Output the [x, y] coordinate of the center of the cell containing the given text.  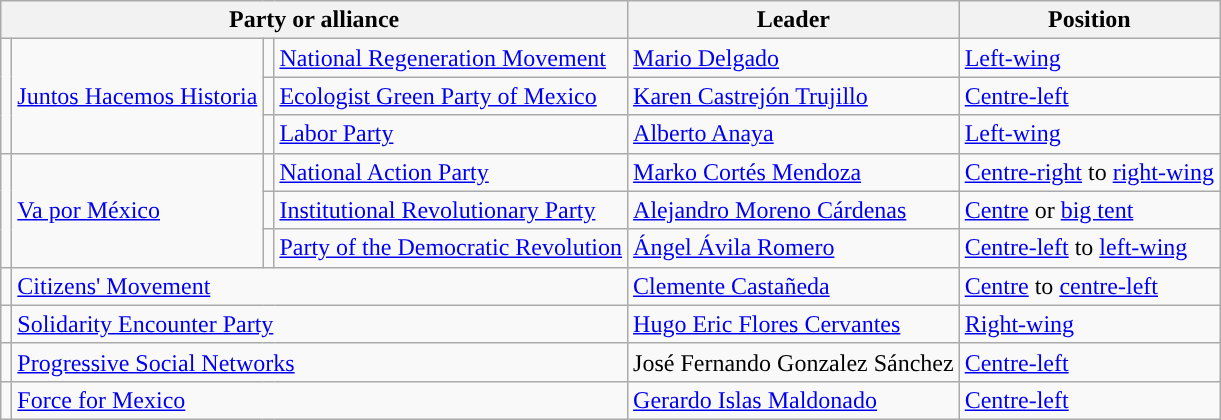
Alberto Anaya [794, 134]
Karen Castrejón Trujillo [794, 96]
Centre to centre-left [1089, 286]
Mario Delgado [794, 58]
José Fernando Gonzalez Sánchez [794, 362]
Juntos Hacemos Historia [138, 96]
Centre or big tent [1089, 210]
Clemente Castañeda [794, 286]
Va por México [138, 210]
Ángel Ávila Romero [794, 248]
Progressive Social Networks [320, 362]
Leader [794, 20]
Party or alliance [314, 20]
Ecologist Green Party of Mexico [451, 96]
Position [1089, 20]
Centre-left to left-wing [1089, 248]
Hugo Eric Flores Cervantes [794, 324]
Centre-right to right-wing [1089, 172]
Marko Cortés Mendoza [794, 172]
Citizens' Movement [320, 286]
Alejandro Moreno Cárdenas [794, 210]
Right-wing [1089, 324]
Labor Party [451, 134]
National Action Party [451, 172]
Force for Mexico [320, 400]
Gerardo Islas Maldonado [794, 400]
Party of the Democratic Revolution [451, 248]
National Regeneration Movement [451, 58]
Institutional Revolutionary Party [451, 210]
Solidarity Encounter Party [320, 324]
